For the text-containing cell, return its midpoint in (x, y) coordinate format. 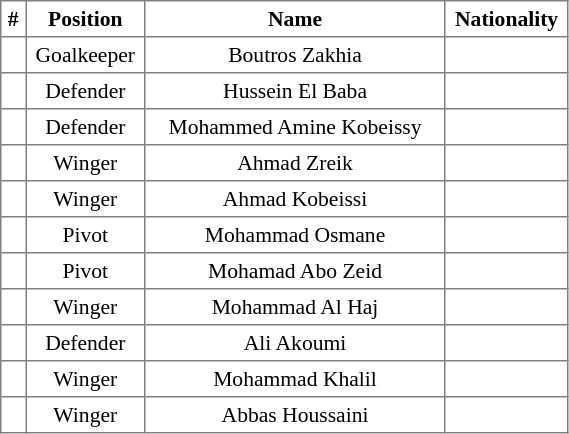
Mohammad Al Haj (295, 307)
Ahmad Zreik (295, 163)
Mohammad Osmane (295, 235)
Goalkeeper (86, 55)
Abbas Houssaini (295, 415)
# (14, 19)
Position (86, 19)
Ali Akoumi (295, 343)
Ahmad Kobeissi (295, 199)
Mohammad Khalil (295, 379)
Hussein El Baba (295, 91)
Boutros Zakhia (295, 55)
Mohammed Amine Kobeissy (295, 127)
Nationality (506, 19)
Mohamad Abo Zeid (295, 271)
Name (295, 19)
